Provide the (X, Y) coordinate of the cell's center where the given text is located.  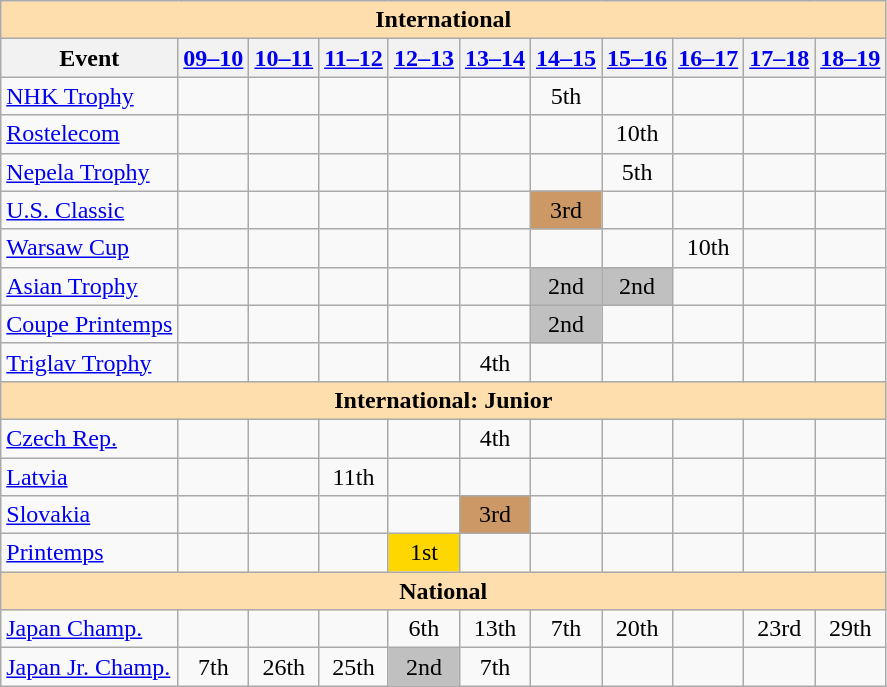
Asian Trophy (90, 286)
NHK Trophy (90, 96)
10–11 (284, 58)
09–10 (214, 58)
Slovakia (90, 515)
20th (638, 629)
International: Junior (444, 400)
16–17 (708, 58)
25th (354, 667)
Rostelecom (90, 134)
Czech Rep. (90, 438)
6th (424, 629)
Japan Jr. Champ. (90, 667)
Event (90, 58)
U.S. Classic (90, 210)
13–14 (494, 58)
Nepela Trophy (90, 172)
15–16 (638, 58)
11–12 (354, 58)
Japan Champ. (90, 629)
29th (850, 629)
13th (494, 629)
11th (354, 477)
Latvia (90, 477)
International (444, 20)
Warsaw Cup (90, 248)
18–19 (850, 58)
26th (284, 667)
National (444, 591)
Coupe Printemps (90, 324)
23rd (780, 629)
1st (424, 553)
14–15 (566, 58)
12–13 (424, 58)
17–18 (780, 58)
Triglav Trophy (90, 362)
Printemps (90, 553)
